Search for the cell housing the specified text and yield its (x, y) center coordinate. 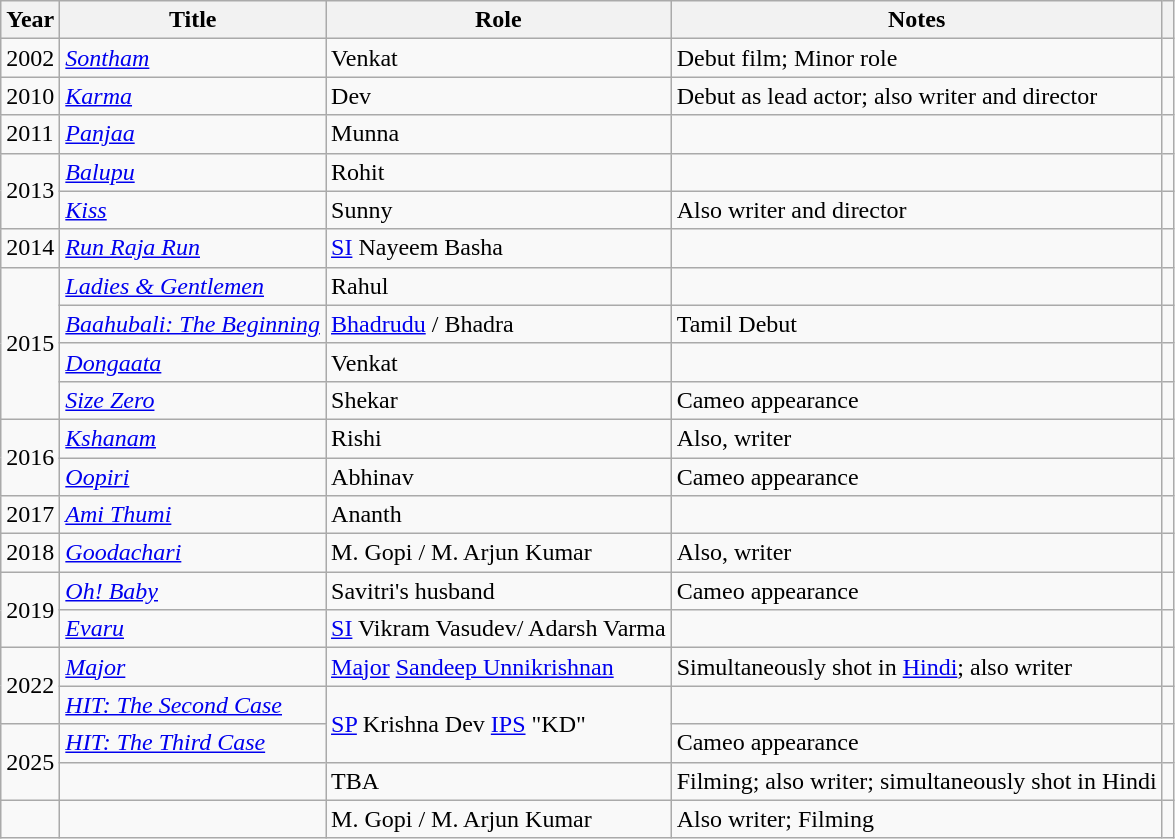
Also writer and director (916, 210)
Balupu (193, 172)
Oopiri (193, 477)
Rahul (499, 286)
Role (499, 20)
2014 (30, 248)
2022 (30, 686)
Evaru (193, 629)
Savitri's husband (499, 591)
Ami Thumi (193, 515)
SI Vikram Vasudev/ Adarsh Varma (499, 629)
Also writer; Filming (916, 819)
Munna (499, 134)
Year (30, 20)
Major Sandeep Unnikrishnan (499, 667)
2025 (30, 762)
Sontham (193, 58)
Kshanam (193, 438)
2013 (30, 191)
Abhinav (499, 477)
HIT: The Third Case (193, 743)
Debut as lead actor; also writer and director (916, 96)
Major (193, 667)
Tamil Debut (916, 324)
Run Raja Run (193, 248)
Baahubali: The Beginning (193, 324)
Rishi (499, 438)
Notes (916, 20)
2018 (30, 553)
2015 (30, 343)
TBA (499, 781)
Ananth (499, 515)
Sunny (499, 210)
Dev (499, 96)
SP Krishna Dev IPS "KD" (499, 724)
Ladies & Gentlemen (193, 286)
Bhadrudu / Bhadra (499, 324)
Filming; also writer; simultaneously shot in Hindi (916, 781)
Oh! Baby (193, 591)
Panjaa (193, 134)
2019 (30, 610)
2016 (30, 457)
2017 (30, 515)
Shekar (499, 400)
Debut film; Minor role (916, 58)
Size Zero (193, 400)
Simultaneously shot in Hindi; also writer (916, 667)
2010 (30, 96)
Karma (193, 96)
Title (193, 20)
SI Nayeem Basha (499, 248)
2002 (30, 58)
Goodachari (193, 553)
Kiss (193, 210)
Rohit (499, 172)
2011 (30, 134)
Dongaata (193, 362)
HIT: The Second Case (193, 705)
